Determine the (X, Y) coordinate at the center of the cell enclosing the given text.  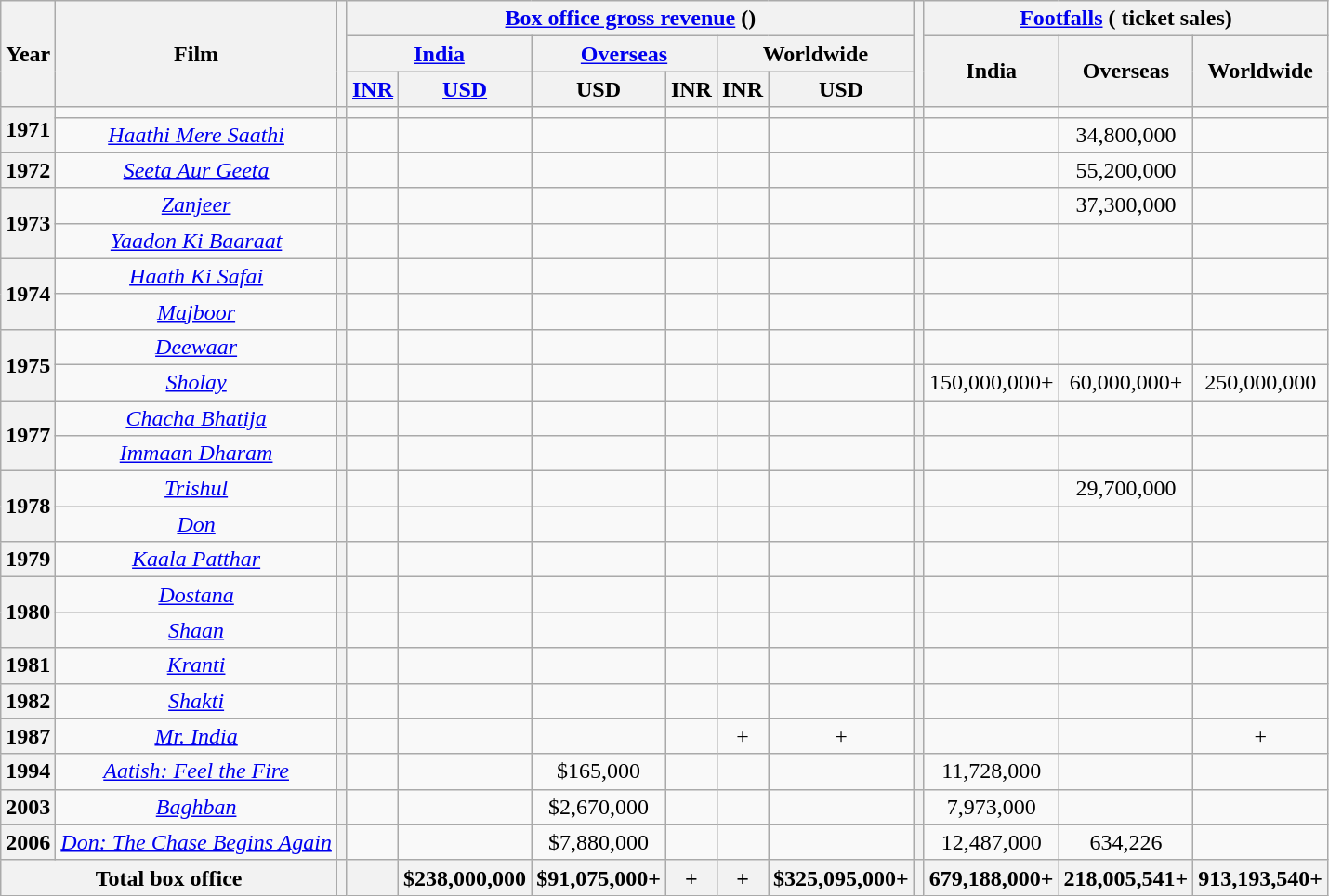
Box office gross revenue () (630, 19)
Film (197, 54)
Footfalls ( ticket sales) (1125, 19)
Don (197, 524)
$325,095,000+ (842, 877)
1979 (28, 560)
1982 (28, 701)
$91,075,000+ (599, 877)
Shakti (197, 701)
150,000,000+ (991, 382)
218,005,541+ (1126, 877)
Seeta Aur Geeta (197, 170)
$7,880,000 (599, 842)
Dostana (197, 595)
1973 (28, 223)
1980 (28, 613)
Haathi Mere Saathi (197, 135)
1972 (28, 170)
1987 (28, 736)
11,728,000 (991, 771)
1978 (28, 507)
Baghban (197, 807)
Aatish: Feel the Fire (197, 771)
Haath Ki Safai (197, 276)
1994 (28, 771)
Chacha Bhatija (197, 417)
Zanjeer (197, 205)
Immaan Dharam (197, 454)
Sholay (197, 382)
34,800,000 (1126, 135)
Kaala Patthar (197, 560)
Majboor (197, 311)
2003 (28, 807)
Kranti (197, 665)
Total box office (169, 877)
$2,670,000 (599, 807)
$238,000,000 (465, 877)
Shaan (197, 630)
55,200,000 (1126, 170)
Yaadon Ki Baaraat (197, 241)
2006 (28, 842)
7,973,000 (991, 807)
Don: The Chase Begins Again (197, 842)
634,226 (1126, 842)
679,188,000+ (991, 877)
1974 (28, 294)
913,193,540+ (1260, 877)
250,000,000 (1260, 382)
12,487,000 (991, 842)
Trishul (197, 489)
29,700,000 (1126, 489)
Mr. India (197, 736)
$165,000 (599, 771)
Deewaar (197, 347)
1971 (28, 130)
60,000,000+ (1126, 382)
37,300,000 (1126, 205)
1977 (28, 435)
1981 (28, 665)
1975 (28, 364)
Year (28, 54)
